For the text-containing cell, return its midpoint in [X, Y] coordinate format. 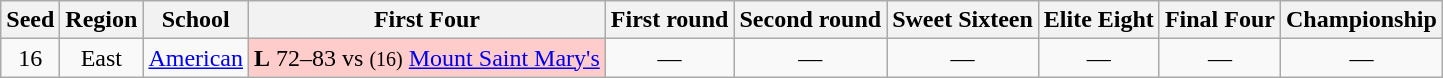
First Four [428, 20]
Championship [1361, 20]
American [196, 58]
School [196, 20]
East [102, 58]
L 72–83 vs (16) Mount Saint Mary's [428, 58]
16 [30, 58]
Region [102, 20]
Second round [810, 20]
First round [670, 20]
Elite Eight [1098, 20]
Sweet Sixteen [963, 20]
Seed [30, 20]
Final Four [1220, 20]
